Detect which cell encompasses the target text, then output its [x, y] center coordinate. 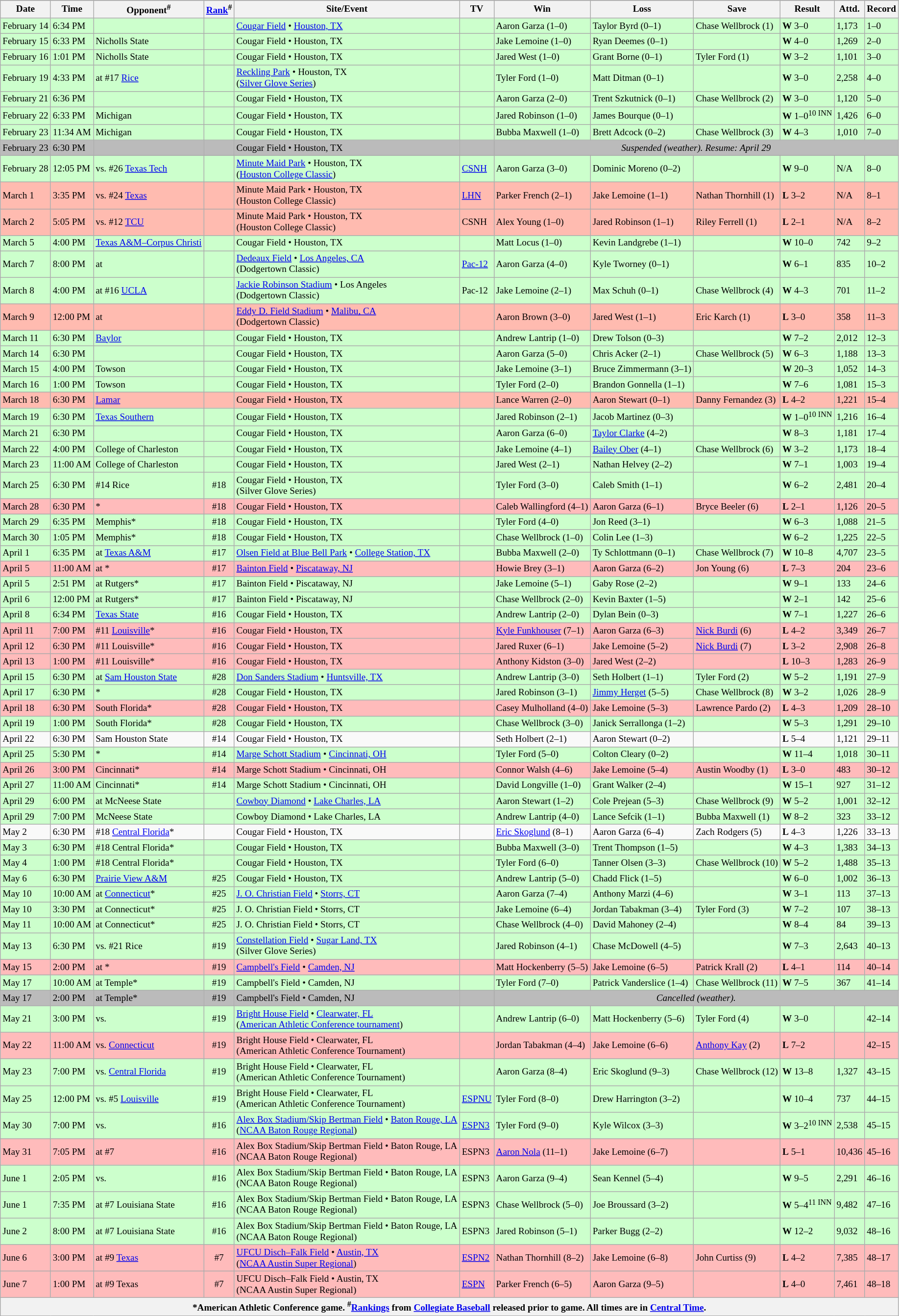
Cougar Field • Houston, TX(Silver Glove Series) [347, 486]
Drew Tolson (0–3) [642, 338]
Chase Wellbrock (8) [737, 693]
Time [72, 10]
March 8 [25, 291]
LHN [477, 195]
Grant Borne (0–1) [642, 57]
204 [850, 568]
Trent Szkutnick (0–1) [642, 99]
Matt Ditman (0–1) [642, 78]
26–8 [882, 646]
Bright House Field • Clearwater, FL(American Athletic Conference tournament) [347, 1019]
Date [25, 10]
Lance Sefcik (1–1) [642, 817]
Gaby Rose (2–2) [642, 584]
Max Schuh (0–1) [642, 291]
Chase Wellbrock (2–0) [542, 600]
1,052 [850, 369]
1,001 [850, 801]
Jake Lemoine (6–6) [642, 1046]
Chase Wellbrock (1) [737, 26]
3:30 PM [72, 910]
84 [850, 925]
29–10 [882, 724]
Matt Hockenberry (5–6) [642, 1019]
1,291 [850, 724]
Texas Southern [149, 416]
9,482 [850, 1205]
W 7–5 [807, 983]
8–1 [882, 195]
1–0 [882, 26]
W 6–1 [807, 264]
W 10–4 [807, 1098]
W 13–8 [807, 1072]
Jimmy Herget (5–5) [642, 693]
March 2 [25, 222]
3–0 [882, 57]
26–6 [882, 615]
Lance Warren (2–0) [542, 400]
Anthony Marzi (4–6) [642, 894]
Texas A&M–Corpus Christi [149, 243]
W 8–2 [807, 817]
Jake Lemoine (6–8) [642, 1258]
44–15 [882, 1098]
Danny Fernandez (3) [737, 400]
Seth Holbert (1–1) [642, 677]
Dylan Bein (0–3) [642, 615]
John Curtiss (9) [737, 1258]
Bubba Maxwell (1–0) [542, 132]
Tyler Ford (4) [737, 1019]
W 3–1 [807, 894]
Bailey Ober (4–1) [642, 449]
20–5 [882, 507]
Andrew Lantrip (4–0) [542, 817]
vs. #12 TCU [149, 222]
Chase Wellbrock (11) [737, 983]
Jared West (2–1) [542, 464]
March 1 [25, 195]
Seth Holbert (2–1) [542, 739]
February 28 [25, 169]
15–3 [882, 385]
29–11 [882, 739]
ESPNU [477, 1098]
April 13 [25, 661]
April 15 [25, 677]
Attd. [850, 10]
Dedeaux Field • Los Angeles, CA(Dodgertown Classic) [347, 264]
31–12 [882, 785]
March 23 [25, 464]
1,327 [850, 1072]
737 [850, 1098]
Jake Lemoine (5–2) [642, 646]
February 21 [25, 99]
March 25 [25, 486]
Connor Walsh (4–6) [542, 770]
Tyler Ford (3–0) [542, 486]
Aaron Garza (6–4) [642, 832]
May 30 [25, 1125]
5:30 PM [72, 755]
Taylor Clarke (4–2) [642, 434]
April 17 [25, 693]
7–0 [882, 132]
L 5–4 [807, 739]
Jackie Robinson Stadium • Los Angeles(Dodgertown Classic) [347, 291]
26–7 [882, 631]
4,707 [850, 553]
Sam Houston State [149, 739]
Jared Robinson (1–1) [642, 222]
May 2 [25, 832]
Jake Lemoine (1–0) [542, 42]
12–3 [882, 338]
Tyler Ford (2–0) [542, 385]
Save [737, 10]
Chase Wellbrock (7) [737, 553]
Bruce Zimmermann (3–1) [642, 369]
April 22 [25, 739]
1,216 [850, 416]
June 6 [25, 1258]
Caleb Smith (1–1) [642, 486]
2,908 [850, 646]
1:01 PM [72, 57]
45–15 [882, 1125]
June 2 [25, 1231]
Jake Lemoine (5–1) [542, 584]
Chase Wellbrock (6) [737, 449]
Suspended (weather). Resume: April 29 [696, 148]
Win [542, 10]
Taylor Byrd (0–1) [642, 26]
9,032 [850, 1231]
Chadd Flick (1–5) [642, 878]
Matt Locus (1–0) [542, 243]
1,010 [850, 132]
358 [850, 317]
Jon Young (6) [737, 568]
Jake Lemoine (6–7) [642, 1152]
Aaron Garza (6–1) [642, 507]
107 [850, 910]
1,383 [850, 848]
Parker French (6–5) [542, 1284]
Aaron Garza (7–4) [542, 894]
April 11 [25, 631]
1,221 [850, 400]
L 4–0 [807, 1284]
March 30 [25, 537]
Cancelled (weather). [696, 998]
4:33 PM [72, 78]
42–14 [882, 1019]
30–12 [882, 770]
6:00 PM [72, 801]
1,269 [850, 42]
701 [850, 291]
Kyle Tworney (0–1) [642, 264]
Zach Rodgers (5) [737, 832]
Patrick Krall (2) [737, 967]
at Texas A&M [149, 553]
48–18 [882, 1284]
W 12–2 [807, 1231]
Chase Wellbrock (10) [737, 863]
28–10 [882, 708]
24–6 [882, 584]
3,349 [850, 631]
March 28 [25, 507]
32–12 [882, 801]
2,538 [850, 1125]
ESPN2 [477, 1258]
Aaron Garza (9–5) [642, 1284]
W 9–5 [807, 1178]
April 19 [25, 724]
Tyler Ford (1) [737, 57]
Jared Ruxer (6–1) [542, 646]
Nick Burdi (7) [737, 646]
Texas State [149, 615]
W 7–3 [807, 946]
February 14 [25, 26]
1,026 [850, 693]
8–0 [882, 169]
May 11 [25, 925]
May 22 [25, 1046]
45–16 [882, 1152]
Riley Ferrell (1) [737, 222]
TV [477, 10]
March 29 [25, 522]
February 16 [25, 57]
Aaron Brown (3–0) [542, 317]
1,088 [850, 522]
March 19 [25, 416]
Cole Prejean (5–3) [642, 801]
Sean Kennel (5–4) [642, 1178]
Eddy D. Field Stadium • Malibu, CA(Dodgertown Classic) [347, 317]
1,227 [850, 615]
1,209 [850, 708]
11–3 [882, 317]
April 26 [25, 770]
Patrick Vanderslice (1–4) [642, 983]
20–4 [882, 486]
1,018 [850, 755]
2,291 [850, 1178]
3:35 PM [72, 195]
34–13 [882, 848]
7:35 PM [72, 1205]
Tyler Ford (8–0) [542, 1098]
Reckling Park • Houston, TX(Silver Glove Series) [347, 78]
Andrew Lantrip (2–0) [542, 615]
W 9–1 [807, 584]
Chase McDowell (4–5) [642, 946]
Baylor [149, 338]
ESPN [477, 1284]
2–0 [882, 42]
Austin Woodby (1) [737, 770]
23–6 [882, 568]
28–9 [882, 693]
Aaron Garza (8–4) [542, 1072]
17–4 [882, 434]
40–14 [882, 967]
13–3 [882, 354]
Chase Wellbrock (2) [737, 99]
Ryan Deemes (0–1) [642, 42]
Aaron Garza (1–0) [542, 26]
1,181 [850, 434]
Lawrence Pardo (2) [737, 708]
Aaron Garza (3–0) [542, 169]
Chase Wellbrock (4) [737, 291]
6–0 [882, 116]
2,012 [850, 338]
47–16 [882, 1205]
22–5 [882, 537]
W 3–210 INN [807, 1125]
23–5 [882, 553]
2:51 PM [72, 584]
Kyle Wilcox (3–3) [642, 1125]
30–11 [882, 755]
Bubba Maxwell (3–0) [542, 848]
W 11–4 [807, 755]
36–13 [882, 878]
11–2 [882, 291]
Record [882, 10]
35–13 [882, 863]
at McNeese State [149, 801]
Jake Lemoine (5–4) [642, 770]
Tyler Ford (3) [737, 910]
1,188 [850, 354]
May 13 [25, 946]
Howie Brey (3–1) [542, 568]
Parker Bugg (2–2) [642, 1231]
March 16 [25, 385]
16–4 [882, 416]
Trent Thompson (1–5) [642, 848]
1,101 [850, 57]
Result [807, 10]
19–4 [882, 464]
Janick Serrallonga (1–2) [642, 724]
Matt Hockenberry (5–5) [542, 967]
Jake Lemoine (5–3) [642, 708]
Andrew Lantrip (5–0) [542, 878]
Jordan Tabakman (3–4) [642, 910]
W 20–3 [807, 369]
43–15 [882, 1072]
Tyler Ford (1–0) [542, 78]
1,191 [850, 677]
Eric Karch (1) [737, 317]
483 [850, 770]
Chris Acker (2–1) [642, 354]
W 5–3 [807, 724]
Eric Skoglund (8–1) [542, 832]
Colton Cleary (0–2) [642, 755]
Chase Wellbrock (5–0) [542, 1205]
at #7 [149, 1152]
Eric Skoglund (9–3) [642, 1072]
May 4 [25, 863]
14–3 [882, 369]
Rank# [219, 10]
April 8 [25, 615]
38–13 [882, 910]
1,126 [850, 507]
11:34 AM [72, 132]
May 31 [25, 1152]
L 7–2 [807, 1046]
27–9 [882, 677]
McNeese State [149, 817]
Tyler Ford (7–0) [542, 983]
2:05 PM [72, 1178]
Nick Burdi (6) [737, 631]
26–9 [882, 661]
133 [850, 584]
1,426 [850, 116]
Aaron Garza (6–3) [642, 631]
May 25 [25, 1098]
Joe Broussard (3–2) [642, 1205]
2,481 [850, 486]
7,461 [850, 1284]
Chase Wellbrock (3) [737, 132]
40–13 [882, 946]
March 22 [25, 449]
Tyler Ford (6–0) [542, 863]
10–2 [882, 264]
Colin Lee (1–3) [642, 537]
Jared West (1–0) [542, 57]
April 12 [25, 646]
Kevin Landgrebe (1–1) [642, 243]
at #16 UCLA [149, 291]
W 15–1 [807, 785]
W 8–4 [807, 925]
Jared Robinson (3–1) [542, 693]
March 18 [25, 400]
Jared West (2–2) [642, 661]
Chase Wellbrock (3–0) [542, 724]
May 6 [25, 878]
Ty Schlottmann (0–1) [642, 553]
15–4 [882, 400]
1,283 [850, 661]
142 [850, 600]
May 3 [25, 848]
Nathan Thornhill (8–2) [542, 1258]
Tyler Ford (5–0) [542, 755]
Site/Event [347, 10]
Aaron Garza (9–4) [542, 1178]
Prairie View A&M [149, 878]
Jake Lemoine (3–1) [542, 369]
Jared Robinson (1–0) [542, 116]
Chase Wellbrock (9) [737, 801]
Jared Robinson (4–1) [542, 946]
Jake Lemoine (1–1) [642, 195]
Aaron Garza (2–0) [542, 99]
Jake Lemoine (4–1) [542, 449]
927 [850, 785]
April 25 [25, 755]
46–16 [882, 1178]
March 9 [25, 317]
vs. Connecticut [149, 1046]
April 6 [25, 600]
Jake Lemoine (6–5) [642, 967]
Constellation Field • Sugar Land, TX(Silver Glove Series) [347, 946]
114 [850, 967]
#14 Rice [149, 486]
323 [850, 817]
21–5 [882, 522]
Aaron Garza (6–0) [542, 434]
Casey Mulholland (4–0) [542, 708]
L 10–3 [807, 661]
W 10–0 [807, 243]
W 8–3 [807, 434]
February 15 [25, 42]
Opponent# [149, 10]
Kevin Baxter (1–5) [642, 600]
March 15 [25, 369]
Andrew Lantrip (1–0) [542, 338]
113 [850, 894]
April 18 [25, 708]
W 7–6 [807, 385]
June 7 [25, 1284]
Anthony Kay (2) [737, 1046]
March 7 [25, 264]
1,488 [850, 863]
8–2 [882, 222]
at Sam Houston State [149, 677]
742 [850, 243]
W 9–0 [807, 169]
Parker French (2–1) [542, 195]
Lamar [149, 400]
May 23 [25, 1072]
12:05 PM [72, 169]
1,226 [850, 832]
Anthony Kidston (3–0) [542, 661]
Tyler Ford (9–0) [542, 1125]
Bubba Maxwell (2–0) [542, 553]
Andrew Lantrip (3–0) [542, 677]
7:05 PM [72, 1152]
Drew Harrington (3–2) [642, 1098]
W 4–0 [807, 42]
835 [850, 264]
1,081 [850, 385]
5–0 [882, 99]
W 2–1 [807, 600]
Jordan Tabakman (4–4) [542, 1046]
vs. #26 Texas Tech [149, 169]
9–2 [882, 243]
vs. #5 Louisville [149, 1098]
vs. #21 Rice [149, 946]
42–15 [882, 1046]
Nathan Helvey (2–2) [642, 464]
Aaron Stewart (1–2) [542, 801]
vs. #24 Texas [149, 195]
1,121 [850, 739]
Jake Lemoine (6–4) [542, 910]
Chase Wellbrock (12) [737, 1072]
Aaron Garza (4–0) [542, 264]
39–13 [882, 925]
March 5 [25, 243]
W 5–411 INN [807, 1205]
Brandon Gonnella (1–1) [642, 385]
February 22 [25, 116]
Andrew Lantrip (6–0) [542, 1019]
David Longville (1–0) [542, 785]
L 5–1 [807, 1152]
367 [850, 983]
2,643 [850, 946]
1,003 [850, 464]
Caleb Wallingford (4–1) [542, 507]
1,002 [850, 878]
James Bourque (0–1) [642, 116]
Dominic Moreno (0–2) [642, 169]
February 19 [25, 78]
Aaron Stewart (0–1) [642, 400]
41–14 [882, 983]
2,258 [850, 78]
Bubba Maxwell (1) [737, 817]
7,385 [850, 1258]
Jacob Martinez (0–3) [642, 416]
Aaron Garza (6–2) [642, 568]
May 15 [25, 967]
David Mahoney (2–4) [642, 925]
Tanner Olsen (3–3) [642, 863]
48–16 [882, 1231]
March 11 [25, 338]
33–12 [882, 817]
Bryce Beeler (6) [737, 507]
Don Sanders Stadium • Huntsville, TX [347, 677]
Olsen Field at Blue Bell Park • College Station, TX [347, 553]
L 7–3 [807, 568]
at #17 Rice [149, 78]
W 6–0 [807, 878]
Alex Young (1–0) [542, 222]
Tyler Ford (4–0) [542, 522]
Jared Robinson (5–1) [542, 1231]
1,120 [850, 99]
March 14 [25, 354]
L 4–1 [807, 967]
Chase Wellbrock (5) [737, 354]
March 21 [25, 434]
Tyler Ford (2) [737, 677]
25–6 [882, 600]
vs. Central Florida [149, 1072]
5:05 PM [72, 222]
April 27 [25, 785]
48–17 [882, 1258]
Aaron Garza (5–0) [542, 354]
*American Athletic Conference game. #Rankings from Collegiate Baseball released prior to game. All times are in Central Time. [450, 1306]
Jake Lemoine (2–1) [542, 291]
33–13 [882, 832]
Chase Wellbrock (1–0) [542, 537]
1:05 PM [72, 537]
Aaron Nola (11–1) [542, 1152]
37–13 [882, 894]
Kyle Funkhouser (7–1) [542, 631]
10,436 [850, 1152]
6:36 PM [72, 99]
Nathan Thornhill (1) [737, 195]
Chase Wellbrock (4–0) [542, 925]
Jared Robinson (2–1) [542, 416]
Brett Adcock (0–2) [642, 132]
May 21 [25, 1019]
Jon Reed (3–1) [642, 522]
18–4 [882, 449]
Grant Walker (2–4) [642, 785]
April 1 [25, 553]
Aaron Stewart (0–2) [642, 739]
1,225 [850, 537]
Jared West (1–1) [642, 317]
4–0 [882, 78]
W 10–8 [807, 553]
Loss [642, 10]
